Identify which cell holds the provided text, then report its (X, Y) central coordinate. 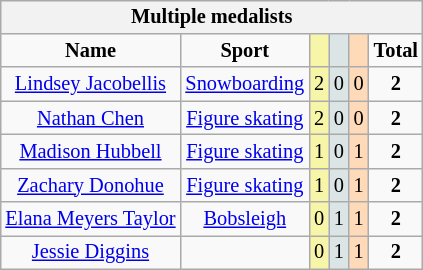
Total (396, 51)
Name (90, 51)
Sport (244, 51)
Jessie Diggins (90, 253)
Madison Hubbell (90, 152)
Snowboarding (244, 84)
Elana Meyers Taylor (90, 219)
Bobsleigh (244, 219)
Zachary Donohue (90, 185)
Nathan Chen (90, 118)
Lindsey Jacobellis (90, 84)
Multiple medalists (211, 17)
